For the text-containing cell, return its midpoint in (X, Y) coordinate format. 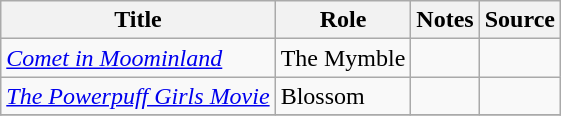
Role (343, 20)
The Mymble (343, 58)
Blossom (343, 96)
Title (138, 20)
Source (520, 20)
Comet in Moominland (138, 58)
Notes (445, 20)
The Powerpuff Girls Movie (138, 96)
